Locate the cell with the specified text and output its [X, Y] center coordinate. 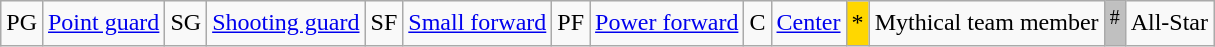
Point guard [103, 24]
C [758, 24]
Shooting guard [286, 24]
Center [808, 24]
PG [22, 24]
Small forward [478, 24]
# [1114, 24]
Mythical team member [986, 24]
SF [384, 24]
Power forward [667, 24]
PF [571, 24]
SG [186, 24]
* [858, 24]
All-Star [1169, 24]
